Search for the cell housing the specified text and yield its [x, y] center coordinate. 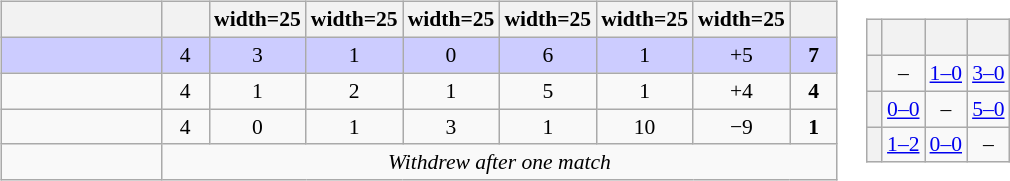
3–0 [988, 73]
+4 [742, 91]
7 [814, 55]
Withdrew after one match [499, 162]
+5 [742, 55]
1–2 [904, 145]
1–0 [946, 73]
10 [644, 127]
5–0 [988, 109]
2 [354, 91]
6 [548, 55]
5 [548, 91]
−9 [742, 127]
